Provide the [x, y] coordinate of the cell's center where the given text is located.  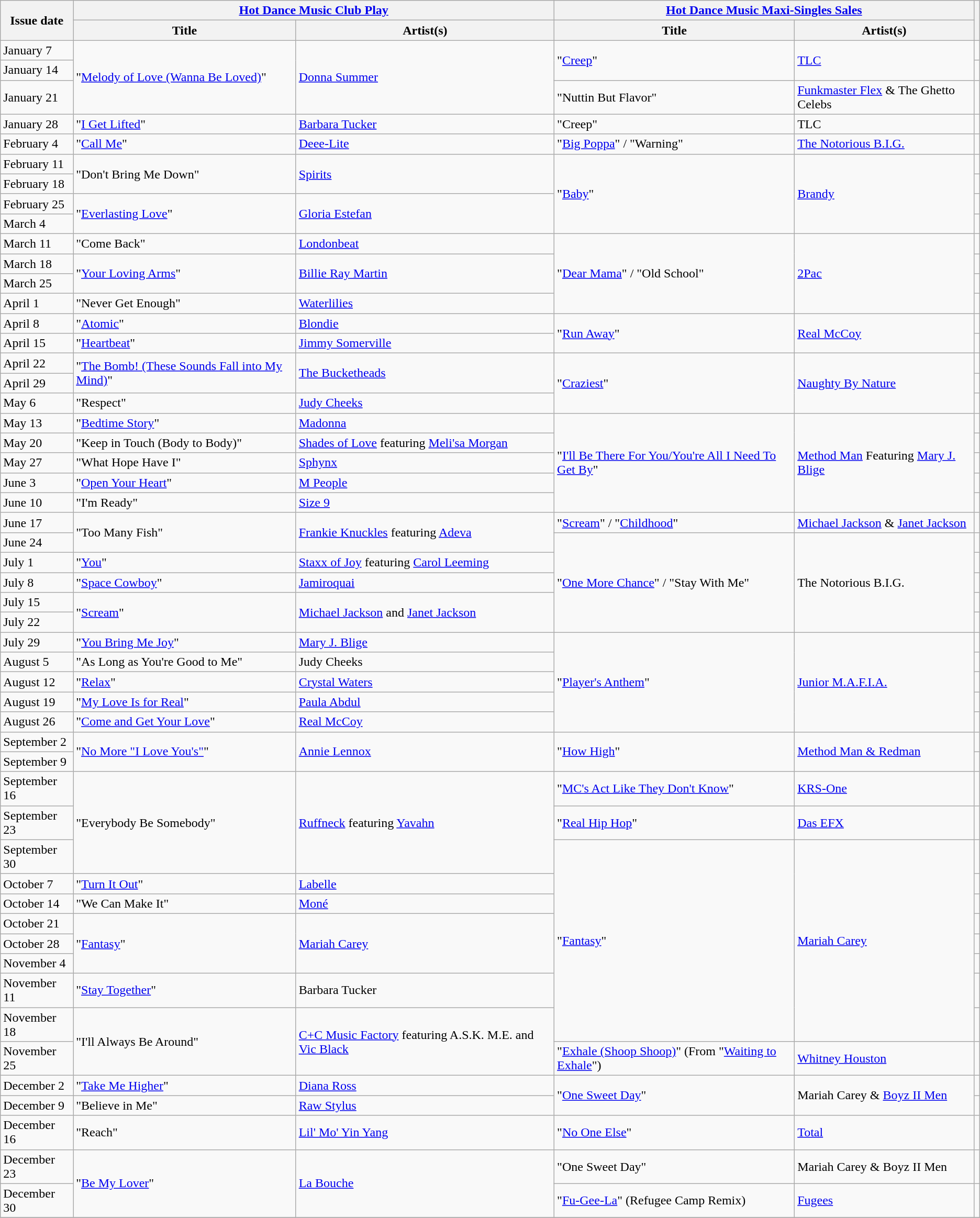
"Believe in Me" [184, 1105]
"Take Me Higher" [184, 1086]
Michael Jackson and Janet Jackson [425, 612]
"Turn It Out" [184, 884]
"Bedtime Story" [184, 423]
"I'll Be There For You/You're All I Need To Get By" [674, 463]
September 9 [37, 762]
"Your Loving Arms" [184, 273]
April 22 [37, 363]
November 25 [37, 1058]
Ruffneck featuring Yavahn [425, 823]
February 18 [37, 184]
"Dear Mama" / "Old School" [674, 273]
"Nuttin But Flavor" [674, 97]
"Exhale (Shoop Shoop)" (From "Waiting to Exhale") [674, 1058]
November 4 [37, 964]
August 5 [37, 662]
Gloria Estefan [425, 214]
July 8 [37, 583]
September 23 [37, 823]
"You" [184, 562]
"MC's Act Like They Don't Know" [674, 788]
February 25 [37, 204]
"Craziest" [674, 383]
"Open Your Heart" [184, 483]
Method Man & Redman [884, 752]
Paula Abdul [425, 702]
"As Long as You're Good to Me" [184, 662]
"Never Get Enough" [184, 304]
Shades of Love featuring Meli'sa Morgan [425, 443]
October 28 [37, 944]
February 4 [37, 144]
July 22 [37, 622]
Hot Dance Music Club Play [314, 10]
Blondie [425, 323]
March 11 [37, 243]
Deee-Lite [425, 144]
September 16 [37, 788]
April 1 [37, 304]
August 19 [37, 702]
"The Bomb! (These Sounds Fall into My Mind)" [184, 373]
Labelle [425, 884]
October 7 [37, 884]
"Melody of Love (Wanna Be Loved)" [184, 77]
"Big Poppa" / "Warning" [674, 144]
December 9 [37, 1105]
"Come and Get Your Love" [184, 722]
La Bouche [425, 1183]
Raw Stylus [425, 1105]
"Fu-Gee-La" (Refugee Camp Remix) [674, 1201]
Sphynx [425, 463]
Crystal Waters [425, 682]
"Player's Anthem" [674, 682]
Billie Ray Martin [425, 273]
KRS-One [884, 788]
"I Get Lifted" [184, 124]
"Come Back" [184, 243]
December 2 [37, 1086]
Das EFX [884, 823]
"No More "I Love You's"" [184, 752]
"Be My Lover" [184, 1183]
October 14 [37, 903]
Frankie Knuckles featuring Adeva [425, 532]
"Stay Together" [184, 990]
The Bucketheads [425, 373]
March 18 [37, 263]
"Run Away" [674, 333]
March 4 [37, 224]
C+C Music Factory featuring A.S.K. M.E. and Vic Black [425, 1042]
"Too Many Fish" [184, 532]
August 12 [37, 682]
January 14 [37, 70]
December 23 [37, 1166]
July 1 [37, 562]
Londonbeat [425, 243]
May 20 [37, 443]
"My Love Is for Real" [184, 702]
November 11 [37, 990]
June 17 [37, 522]
May 27 [37, 463]
"Space Cowboy" [184, 583]
"Reach" [184, 1133]
2Pac [884, 273]
"Everybody Be Somebody" [184, 823]
Staxx of Joy featuring Carol Leeming [425, 562]
"Respect" [184, 403]
July 29 [37, 642]
"What Hope Have I" [184, 463]
December 30 [37, 1201]
July 15 [37, 602]
"Call Me" [184, 144]
November 18 [37, 1025]
Waterlilies [425, 304]
"How High" [674, 752]
Naughty By Nature [884, 383]
June 3 [37, 483]
Michael Jackson & Janet Jackson [884, 522]
M People [425, 483]
"Keep in Touch (Body to Body)" [184, 443]
Method Man Featuring Mary J. Blige [884, 463]
Total [884, 1133]
Fugees [884, 1201]
June 10 [37, 502]
Donna Summer [425, 77]
"We Can Make It" [184, 903]
"Relax" [184, 682]
"One More Chance" / "Stay With Me" [674, 582]
Brandy [884, 194]
April 8 [37, 323]
March 25 [37, 284]
January 21 [37, 97]
"No One Else" [674, 1133]
August 26 [37, 722]
"You Bring Me Joy" [184, 642]
October 21 [37, 923]
Hot Dance Music Maxi-Singles Sales [764, 10]
Madonna [425, 423]
September 30 [37, 856]
Issue date [37, 20]
"Scream" / "Childhood" [674, 522]
Size 9 [425, 502]
April 29 [37, 383]
"Baby" [674, 194]
"Everlasting Love" [184, 214]
Lil' Mo' Yin Yang [425, 1133]
Spirits [425, 174]
Whitney Houston [884, 1058]
Moné [425, 903]
Funkmaster Flex & The Ghetto Celebs [884, 97]
"Real Hip Hop" [674, 823]
May 6 [37, 403]
April 15 [37, 343]
Jamiroquai [425, 583]
September 2 [37, 742]
"Atomic" [184, 323]
February 11 [37, 164]
Junior M.A.F.I.A. [884, 682]
"Heartbeat" [184, 343]
"I'm Ready" [184, 502]
Annie Lennox [425, 752]
Mary J. Blige [425, 642]
Jimmy Somerville [425, 343]
"Scream" [184, 612]
December 16 [37, 1133]
Diana Ross [425, 1086]
January 7 [37, 50]
January 28 [37, 124]
June 24 [37, 542]
May 13 [37, 423]
"I'll Always Be Around" [184, 1042]
"Don't Bring Me Down" [184, 174]
